Return the [X, Y] coordinate for the center point of the cell that contains the specified text.  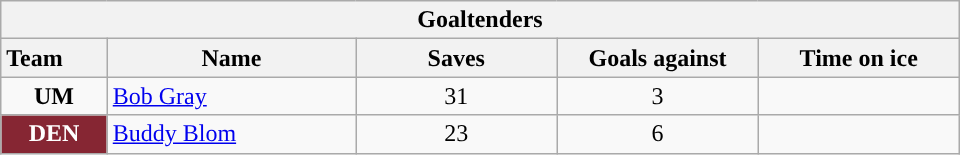
Saves [456, 58]
Buddy Blom [232, 134]
Team [54, 58]
Goaltenders [480, 20]
Name [232, 58]
Goals against [658, 58]
DEN [54, 134]
3 [658, 96]
31 [456, 96]
Bob Gray [232, 96]
23 [456, 134]
6 [658, 134]
UM [54, 96]
Time on ice [858, 58]
